Scan for the cell matching the given text and deliver its (x, y) coordinate at center. 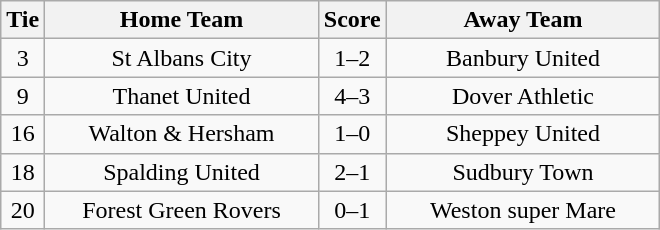
Banbury United (523, 58)
4–3 (352, 96)
St Albans City (182, 58)
3 (23, 58)
Tie (23, 20)
Forest Green Rovers (182, 210)
9 (23, 96)
Sheppey United (523, 134)
2–1 (352, 172)
Home Team (182, 20)
Dover Athletic (523, 96)
18 (23, 172)
Thanet United (182, 96)
Away Team (523, 20)
0–1 (352, 210)
20 (23, 210)
Walton & Hersham (182, 134)
Spalding United (182, 172)
1–0 (352, 134)
Score (352, 20)
Sudbury Town (523, 172)
16 (23, 134)
Weston super Mare (523, 210)
1–2 (352, 58)
